Locate the cell with the specified text and output its (x, y) center coordinate. 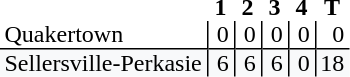
18 (332, 63)
Sellersville-Perkasie (104, 63)
Quakertown (104, 35)
